Scan for the cell matching the given text and deliver its [x, y] coordinate at center. 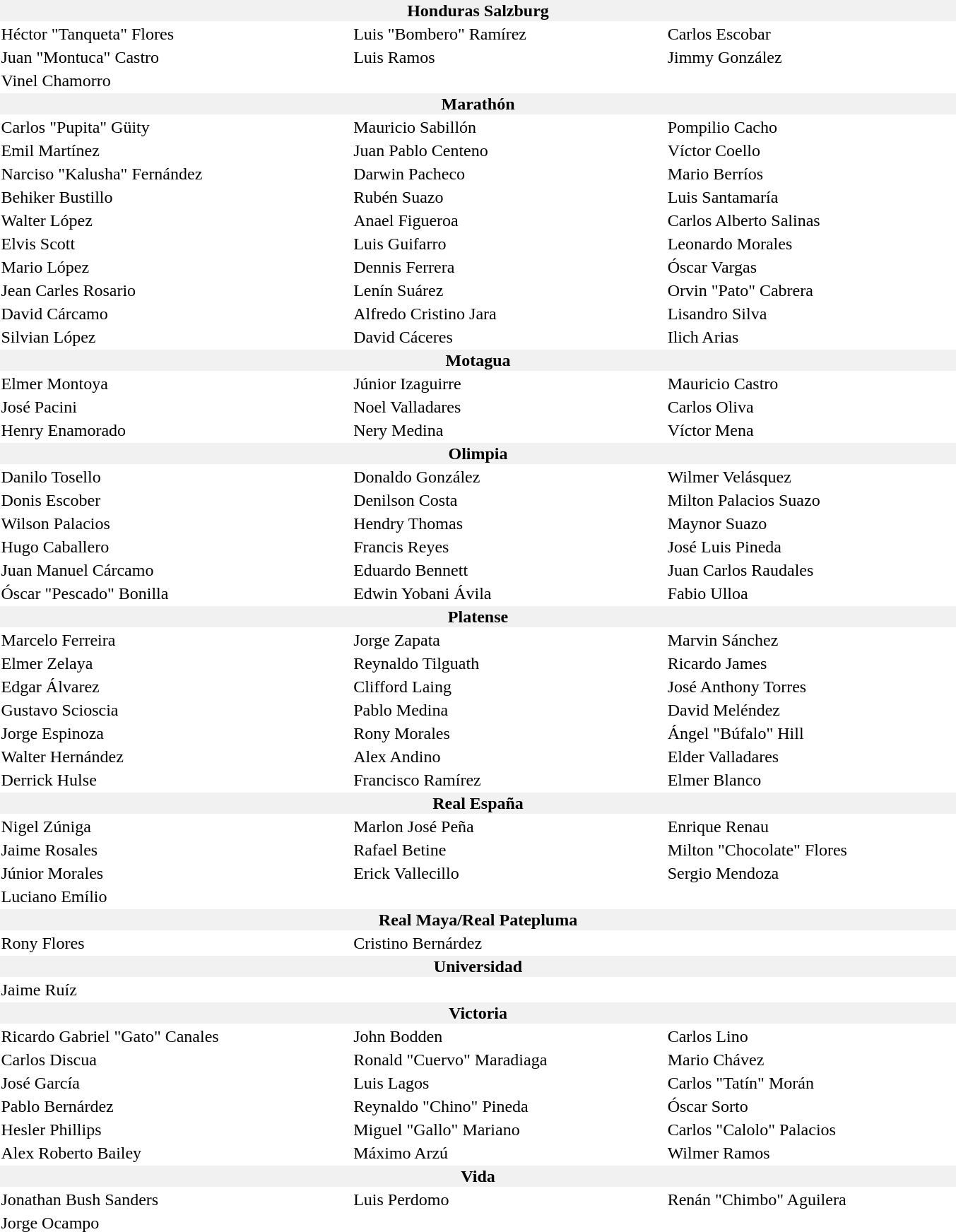
Óscar Sorto [811, 1106]
Honduras Salzburg [478, 11]
Gustavo Scioscia [175, 710]
Luis "Bombero" Ramírez [509, 34]
Sergio Mendoza [811, 873]
Pablo Medina [509, 710]
Orvin "Pato" Cabrera [811, 290]
Júnior Izaguirre [509, 384]
Anael Figueroa [509, 220]
David Meléndez [811, 710]
Ilich Arias [811, 337]
Francis Reyes [509, 547]
Juan Carlos Raudales [811, 570]
Erick Vallecillo [509, 873]
Dennis Ferrera [509, 267]
Darwin Pacheco [509, 174]
Carlos "Calolo" Palacios [811, 1130]
Pompilio Cacho [811, 127]
Carlos Alberto Salinas [811, 220]
Maynor Suazo [811, 523]
Carlos Escobar [811, 34]
Hendry Thomas [509, 523]
Mauricio Castro [811, 384]
Elmer Zelaya [175, 663]
Carlos Discua [175, 1060]
Rafael Betine [509, 850]
Wilson Palacios [175, 523]
Mario López [175, 267]
Fabio Ulloa [811, 593]
Jean Carles Rosario [175, 290]
Ricardo Gabriel "Gato" Canales [175, 1036]
Francisco Ramírez [509, 780]
Elmer Montoya [175, 384]
Ricardo James [811, 663]
Behiker Bustillo [175, 197]
Carlos Lino [811, 1036]
Clifford Laing [509, 687]
Renán "Chimbo" Aguilera [811, 1200]
Marcelo Ferreira [175, 640]
Wilmer Ramos [811, 1153]
Donaldo González [509, 477]
Lenín Suárez [509, 290]
Carlos "Pupita" Güity [175, 127]
David Cáceres [509, 337]
Luis Guifarro [509, 244]
Reynaldo Tilguath [509, 663]
Nigel Zúniga [175, 827]
Juan "Montuca" Castro [175, 57]
Silvian López [175, 337]
Derrick Hulse [175, 780]
Cristino Bernárdez [509, 943]
Leonardo Morales [811, 244]
Jaime Rosales [175, 850]
Marlon José Peña [509, 827]
Alfredo Cristino Jara [509, 314]
Rubén Suazo [509, 197]
Universidad [478, 966]
Hesler Phillips [175, 1130]
Vida [478, 1176]
Walter Hernández [175, 757]
Luis Lagos [509, 1083]
Óscar Vargas [811, 267]
Wilmer Velásquez [811, 477]
Olimpia [478, 454]
José Pacini [175, 407]
Juan Pablo Centeno [509, 150]
Eduardo Bennett [509, 570]
Hugo Caballero [175, 547]
Victoria [478, 1013]
Víctor Coello [811, 150]
Edwin Yobani Ávila [509, 593]
Donis Escober [175, 500]
Danilo Tosello [175, 477]
Jonathan Bush Sanders [175, 1200]
Jaime Ruíz [175, 990]
John Bodden [509, 1036]
José García [175, 1083]
Real España [478, 803]
Ángel "Búfalo" Hill [811, 733]
Lisandro Silva [811, 314]
Platense [478, 617]
Enrique Renau [811, 827]
Luis Perdomo [509, 1200]
Mario Berríos [811, 174]
Óscar "Pescado" Bonilla [175, 593]
Edgar Álvarez [175, 687]
Emil Martínez [175, 150]
Rony Morales [509, 733]
Héctor "Tanqueta" Flores [175, 34]
Jimmy González [811, 57]
José Anthony Torres [811, 687]
Real Maya/Real Patepluma [478, 920]
Miguel "Gallo" Mariano [509, 1130]
Marvin Sánchez [811, 640]
Motagua [478, 360]
Rony Flores [175, 943]
Jorge Espinoza [175, 733]
Elmer Blanco [811, 780]
Vinel Chamorro [175, 81]
Milton Palacios Suazo [811, 500]
Mauricio Sabillón [509, 127]
Walter López [175, 220]
Narciso "Kalusha" Fernández [175, 174]
Alex Andino [509, 757]
Ronald "Cuervo" Maradiaga [509, 1060]
Reynaldo "Chino" Pineda [509, 1106]
Pablo Bernárdez [175, 1106]
Denilson Costa [509, 500]
Elvis Scott [175, 244]
Alex Roberto Bailey [175, 1153]
Nery Medina [509, 430]
Juan Manuel Cárcamo [175, 570]
David Cárcamo [175, 314]
Luis Ramos [509, 57]
Carlos Oliva [811, 407]
Luciano Emílio [175, 896]
Máximo Arzú [509, 1153]
Jorge Zapata [509, 640]
Víctor Mena [811, 430]
Henry Enamorado [175, 430]
Mario Chávez [811, 1060]
Elder Valladares [811, 757]
Noel Valladares [509, 407]
Carlos "Tatín" Morán [811, 1083]
Luis Santamaría [811, 197]
Milton "Chocolate" Flores [811, 850]
Júnior Morales [175, 873]
José Luis Pineda [811, 547]
Marathón [478, 104]
